Identify which cell holds the provided text, then report its [x, y] central coordinate. 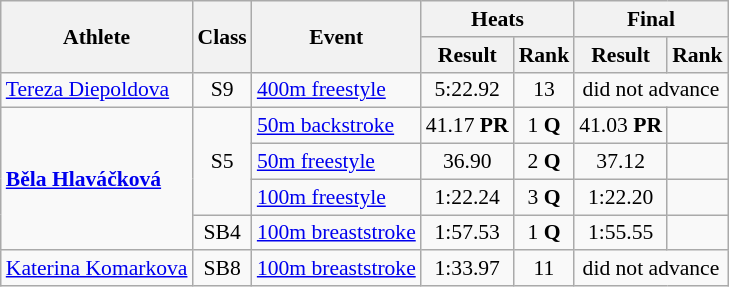
S5 [222, 162]
Běla Hlaváčková [97, 179]
37.12 [620, 162]
SB4 [222, 233]
41.03 PR [620, 126]
1:22.24 [468, 197]
Final [650, 19]
1:33.97 [468, 269]
50m freestyle [336, 162]
S9 [222, 90]
Heats [498, 19]
11 [544, 269]
36.90 [468, 162]
100m freestyle [336, 197]
SB8 [222, 269]
50m backstroke [336, 126]
Athlete [97, 36]
1:22.20 [620, 197]
Event [336, 36]
13 [544, 90]
1:57.53 [468, 233]
41.17 PR [468, 126]
Class [222, 36]
3 Q [544, 197]
400m freestyle [336, 90]
Tereza Diepoldova [97, 90]
Katerina Komarkova [97, 269]
1:55.55 [620, 233]
2 Q [544, 162]
5:22.92 [468, 90]
